Find where the given text appears and provide that cell's center as [x, y] coordinate. 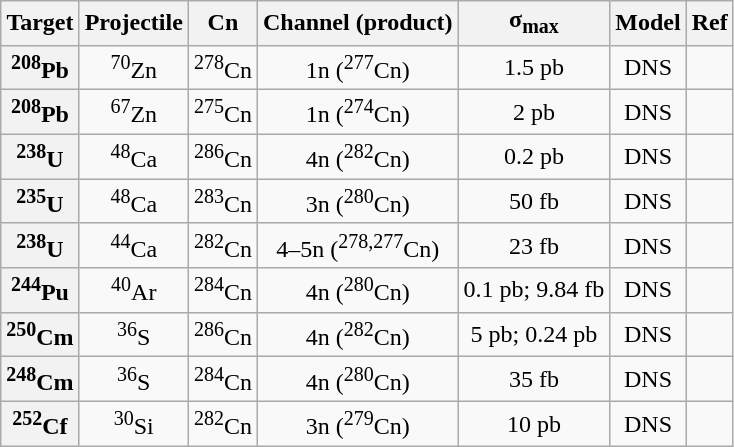
Channel (product) [358, 23]
248Cm [40, 380]
5 pb; 0.24 pb [534, 334]
0.1 pb; 9.84 fb [534, 290]
244Pu [40, 290]
67Zn [134, 112]
1.5 pb [534, 68]
275Cn [222, 112]
10 pb [534, 424]
278Cn [222, 68]
35 fb [534, 380]
70Zn [134, 68]
3n (279Cn) [358, 424]
23 fb [534, 246]
Projectile [134, 23]
250Cm [40, 334]
235U [40, 202]
σmax [534, 23]
44Ca [134, 246]
1n (277Cn) [358, 68]
1n (274Cn) [358, 112]
Model [648, 23]
Cn [222, 23]
Target [40, 23]
40Ar [134, 290]
252Cf [40, 424]
4–5n (278,277Cn) [358, 246]
3n (280Cn) [358, 202]
30Si [134, 424]
2 pb [534, 112]
0.2 pb [534, 156]
50 fb [534, 202]
Ref [710, 23]
283Cn [222, 202]
